From the cell containing the given text, extract its center point as [X, Y] coordinate. 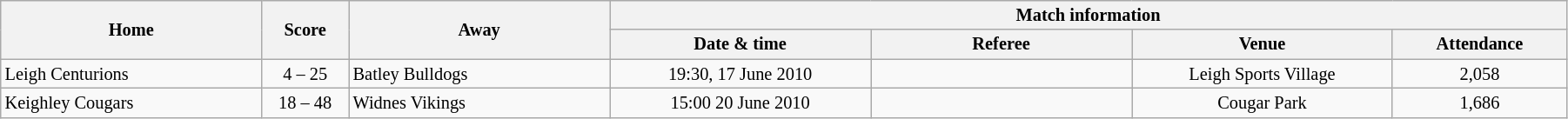
Widnes Vikings [479, 102]
Batley Bulldogs [479, 74]
Attendance [1479, 44]
Away [479, 30]
Keighley Cougars [131, 102]
Leigh Centurions [131, 74]
2,058 [1479, 74]
Match information [1089, 15]
Cougar Park [1263, 102]
Home [131, 30]
1,686 [1479, 102]
Leigh Sports Village [1263, 74]
18 – 48 [305, 102]
4 – 25 [305, 74]
Score [305, 30]
Date & time [740, 44]
19:30, 17 June 2010 [740, 74]
Venue [1263, 44]
15:00 20 June 2010 [740, 102]
Referee [1002, 44]
